Provide the [x, y] coordinate of the cell's center where the given text is located.  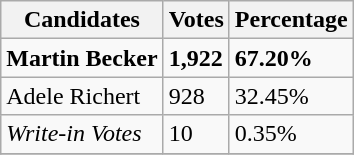
32.45% [291, 96]
Write-in Votes [82, 134]
0.35% [291, 134]
67.20% [291, 58]
10 [196, 134]
Martin Becker [82, 58]
Adele Richert [82, 96]
Candidates [82, 20]
Percentage [291, 20]
1,922 [196, 58]
Votes [196, 20]
928 [196, 96]
